Return (x, y) of the center of cell containing provided text 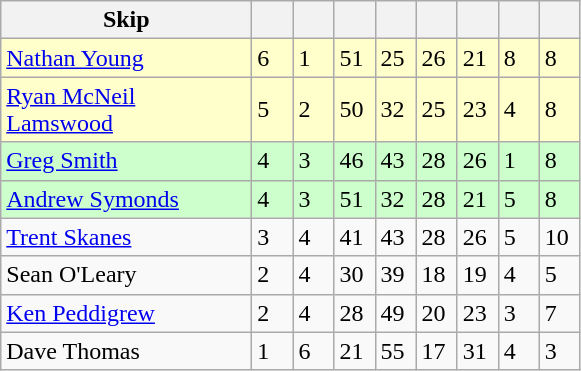
Dave Thomas (126, 351)
39 (396, 275)
Andrew Symonds (126, 199)
55 (396, 351)
49 (396, 313)
50 (354, 110)
Sean O'Leary (126, 275)
Trent Skanes (126, 237)
46 (354, 161)
31 (478, 351)
19 (478, 275)
30 (354, 275)
Skip (126, 20)
Nathan Young (126, 58)
20 (436, 313)
18 (436, 275)
Greg Smith (126, 161)
41 (354, 237)
Ryan McNeil Lamswood (126, 110)
Ken Peddigrew (126, 313)
17 (436, 351)
7 (560, 313)
10 (560, 237)
